From the cell containing the given text, extract its center point as (X, Y) coordinate. 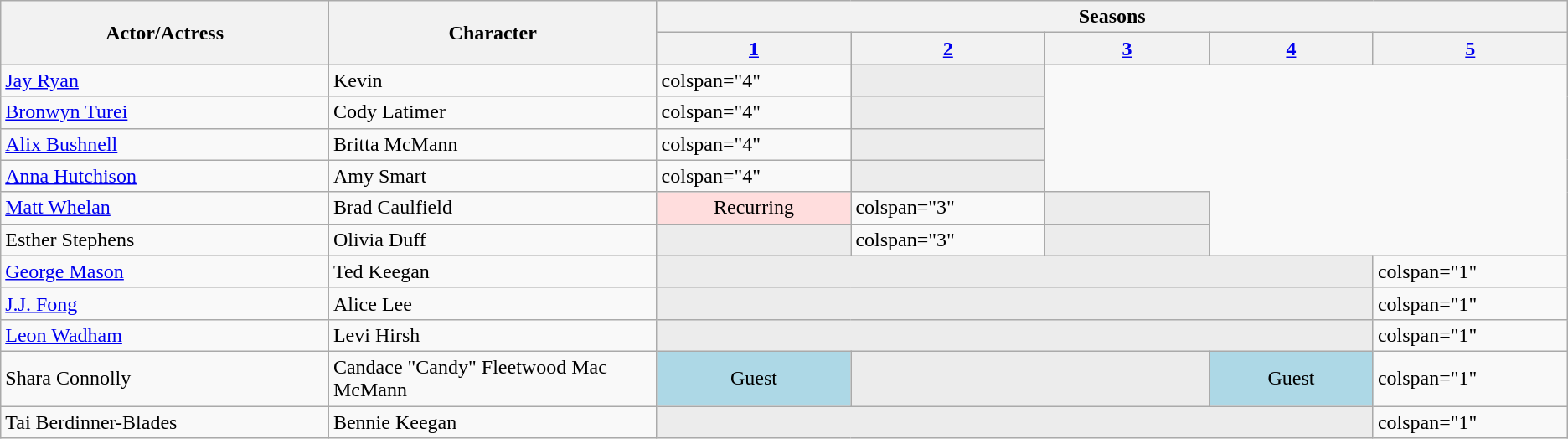
J.J. Fong (165, 303)
2 (948, 49)
Brad Caulfield (493, 208)
George Mason (165, 271)
Kevin (493, 80)
3 (1127, 49)
Matt Whelan (165, 208)
Tai Berdinner-Blades (165, 421)
Levi Hirsh (493, 335)
Shara Connolly (165, 379)
Anna Hutchison (165, 176)
Leon Wadham (165, 335)
Cody Latimer (493, 112)
Alice Lee (493, 303)
Actor/Actress (165, 33)
Olivia Duff (493, 240)
Jay Ryan (165, 80)
Seasons (1112, 17)
Esther Stephens (165, 240)
Recurring (754, 208)
Candace "Candy" Fleetwood Mac McMann (493, 379)
Bronwyn Turei (165, 112)
1 (754, 49)
Britta McMann (493, 144)
Alix Bushnell (165, 144)
Character (493, 33)
Ted Keegan (493, 271)
Amy Smart (493, 176)
4 (1292, 49)
Bennie Keegan (493, 421)
5 (1470, 49)
